From the cell containing the given text, extract its center point as (x, y) coordinate. 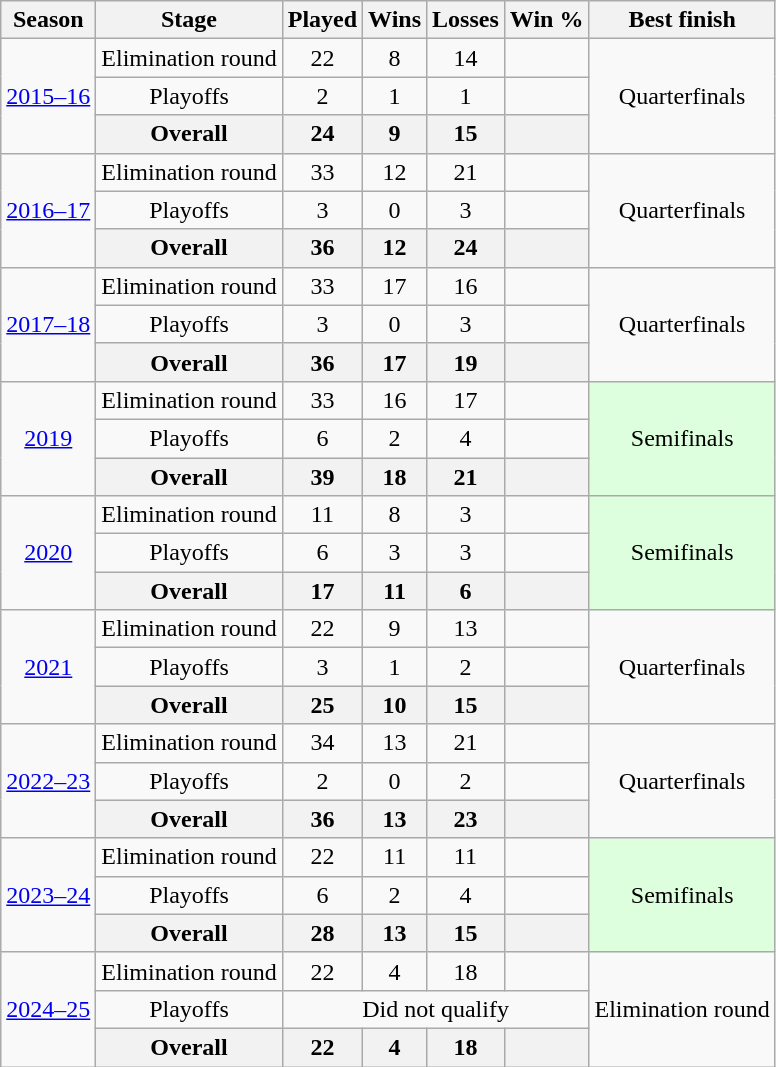
2021 (48, 667)
2016–17 (48, 210)
23 (466, 819)
2020 (48, 553)
2023–24 (48, 895)
2024–25 (48, 1009)
Win % (546, 20)
10 (395, 705)
39 (322, 477)
Season (48, 20)
2015–16 (48, 96)
14 (466, 58)
19 (466, 362)
Wins (395, 20)
2022–23 (48, 781)
25 (322, 705)
Best finish (682, 20)
Stage (189, 20)
Did not qualify (436, 1009)
34 (322, 743)
Losses (466, 20)
2019 (48, 438)
2017–18 (48, 324)
28 (322, 933)
Played (322, 20)
